Scan for the cell matching the given text and deliver its [X, Y] coordinate at center. 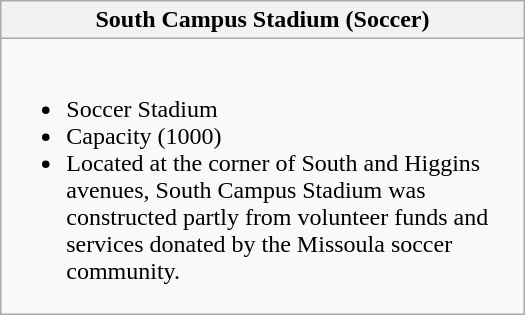
South Campus Stadium (Soccer) [263, 20]
